Locate the cell with the specified text and output its (X, Y) center coordinate. 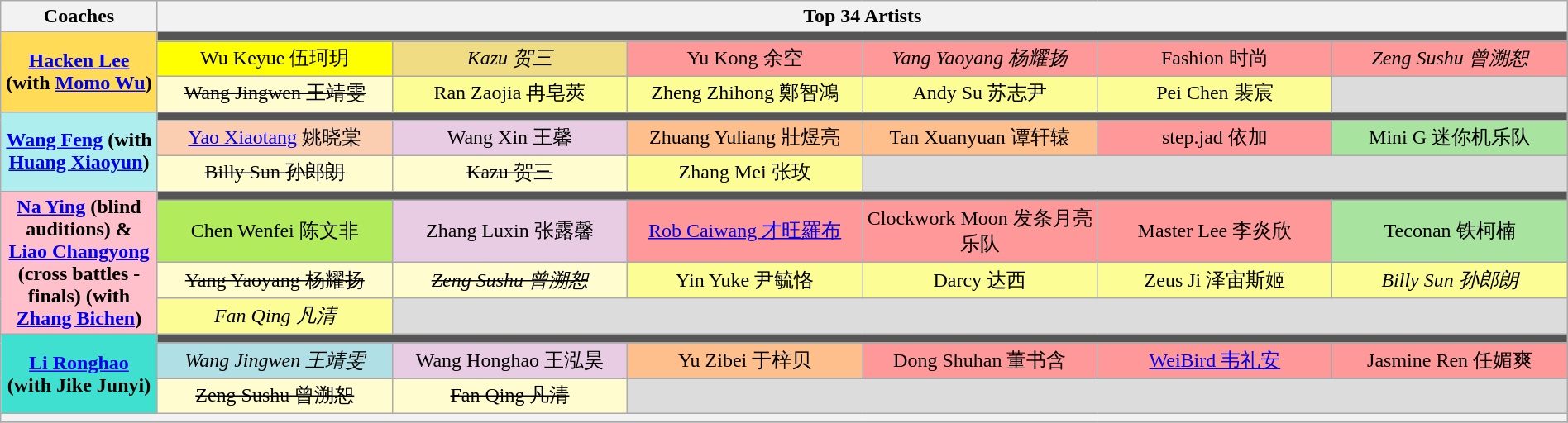
Andy Su 苏志尹 (980, 94)
Zhang Luxin 张露馨 (509, 231)
Teconan 铁柯楠 (1450, 231)
Wang Honghao 王泓昊 (509, 360)
Zheng Zhihong 鄭智鴻 (745, 94)
Jasmine Ren 任媚爽 (1450, 360)
Darcy 达西 (980, 281)
step.jad 依加 (1215, 139)
Clockwork Moon 发条月亮乐队 (980, 231)
Yao Xiaotang 姚晓棠 (275, 139)
Rob Caiwang 才旺羅布 (745, 231)
Yin Yuke 尹毓恪 (745, 281)
Zhang Mei 张玫 (745, 173)
Fashion 时尚 (1215, 59)
Top 34 Artists (862, 17)
Zeus Ji 泽宙斯姬 (1215, 281)
Coaches (79, 17)
Pei Chen 裴宸 (1215, 94)
Yu Kong 余空 (745, 59)
Na Ying (blind auditions) & Liao Changyong (cross battles - finals) (with Zhang Bichen) (79, 263)
Hacken Lee (with Momo Wu) (79, 72)
Tan Xuanyuan 谭轩辕 (980, 139)
Chen Wenfei 陈文非 (275, 231)
WeiBird 韦礼安 (1215, 360)
Wang Xin 王馨 (509, 139)
Master Lee 李炎欣 (1215, 231)
Dong Shuhan 董书含 (980, 360)
Li Ronghao (with Jike Junyi) (79, 373)
Wang Feng (with Huang Xiaoyun) (79, 151)
Yu Zibei 于梓贝 (745, 360)
Mini G 迷你机乐队 (1450, 139)
Ran Zaojia 冉皂莢 (509, 94)
Zhuang Yuliang 壯煜亮 (745, 139)
Wu Keyue 伍珂玥 (275, 59)
